Find where the given text appears and provide that cell's center as (X, Y) coordinate. 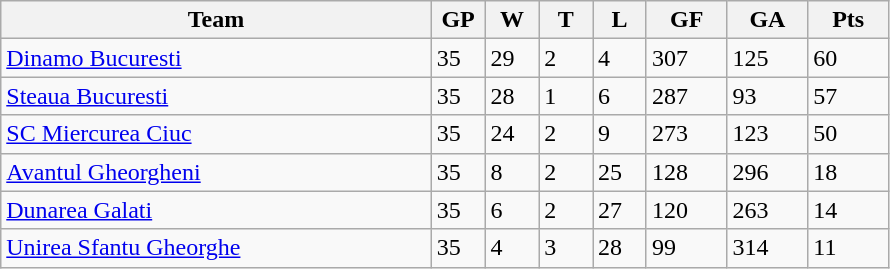
60 (848, 58)
123 (768, 134)
Team (216, 20)
8 (512, 172)
GA (768, 20)
307 (686, 58)
50 (848, 134)
27 (620, 210)
GF (686, 20)
120 (686, 210)
18 (848, 172)
14 (848, 210)
Avantul Gheorgheni (216, 172)
273 (686, 134)
25 (620, 172)
GP (458, 20)
Pts (848, 20)
9 (620, 134)
Dinamo Bucuresti (216, 58)
296 (768, 172)
T (566, 20)
Unirea Sfantu Gheorghe (216, 248)
29 (512, 58)
3 (566, 248)
W (512, 20)
11 (848, 248)
128 (686, 172)
263 (768, 210)
125 (768, 58)
1 (566, 96)
SC Miercurea Ciuc (216, 134)
99 (686, 248)
Dunarea Galati (216, 210)
287 (686, 96)
Steaua Bucuresti (216, 96)
L (620, 20)
314 (768, 248)
93 (768, 96)
57 (848, 96)
24 (512, 134)
